Output the [X, Y] coordinate of the center of the cell containing the given text.  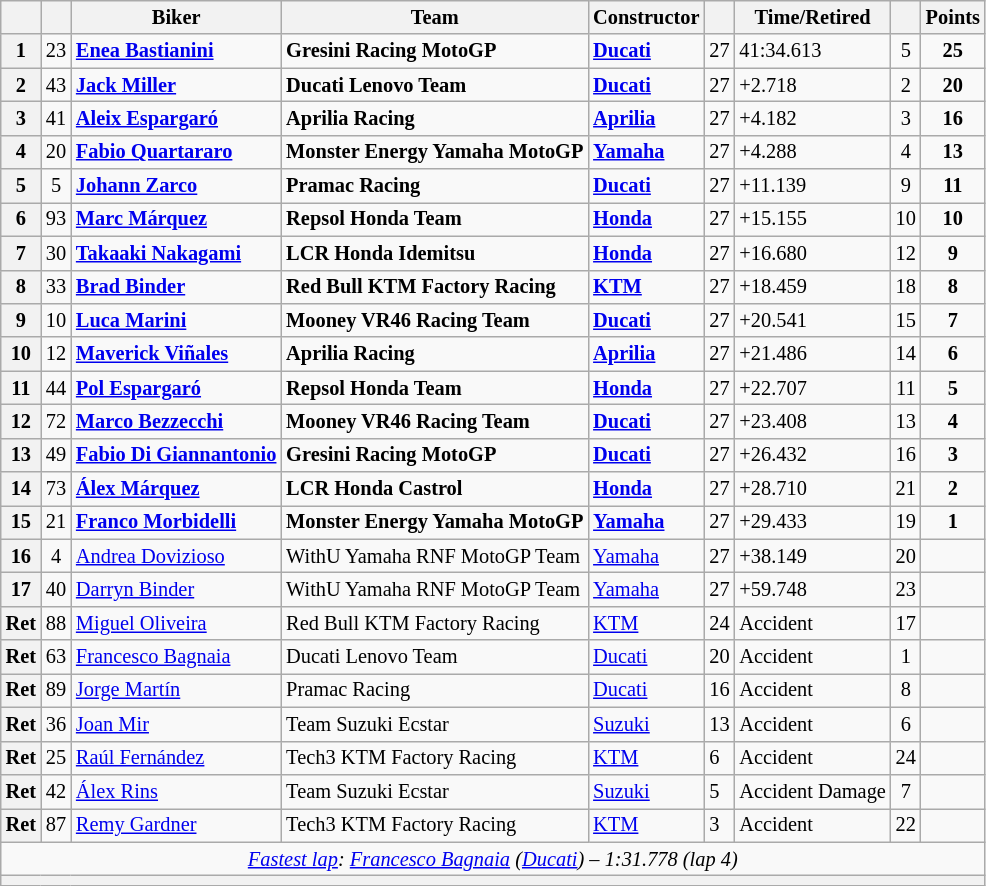
+38.149 [812, 556]
Fastest lap: Francesco Bagnaia (Ducati) – 1:31.778 (lap 4) [493, 859]
Points [953, 17]
Jack Miller [176, 85]
+29.433 [812, 522]
+22.707 [812, 388]
Jorge Martín [176, 690]
Takaaki Nakagami [176, 253]
+18.459 [812, 287]
Remy Gardner [176, 825]
88 [56, 623]
LCR Honda Castrol [434, 489]
93 [56, 219]
Constructor [646, 17]
Biker [176, 17]
Maverick Viñales [176, 354]
41 [56, 118]
Miguel Oliveira [176, 623]
44 [56, 388]
+21.486 [812, 354]
72 [56, 421]
Brad Binder [176, 287]
Fabio Quartararo [176, 152]
22 [906, 825]
Fabio Di Giannantonio [176, 455]
Luca Marini [176, 320]
18 [906, 287]
Darryn Binder [176, 589]
+11.139 [812, 186]
Enea Bastianini [176, 51]
Marc Márquez [176, 219]
+4.288 [812, 152]
Raúl Fernández [176, 758]
Franco Morbidelli [176, 522]
49 [56, 455]
89 [56, 690]
+20.541 [812, 320]
+4.182 [812, 118]
+26.432 [812, 455]
Francesco Bagnaia [176, 657]
41:34.613 [812, 51]
+59.748 [812, 589]
87 [56, 825]
LCR Honda Idemitsu [434, 253]
Marco Bezzecchi [176, 421]
Time/Retired [812, 17]
73 [56, 489]
Aleix Espargaró [176, 118]
36 [56, 724]
+2.718 [812, 85]
Johann Zarco [176, 186]
Andrea Dovizioso [176, 556]
33 [56, 287]
30 [56, 253]
42 [56, 791]
Accident Damage [812, 791]
Pol Espargaró [176, 388]
+28.710 [812, 489]
Joan Mir [176, 724]
63 [56, 657]
+15.155 [812, 219]
Álex Márquez [176, 489]
19 [906, 522]
Álex Rins [176, 791]
40 [56, 589]
+16.680 [812, 253]
43 [56, 85]
Team [434, 17]
+23.408 [812, 421]
